Find where the given text appears and provide that cell's center as [X, Y] coordinate. 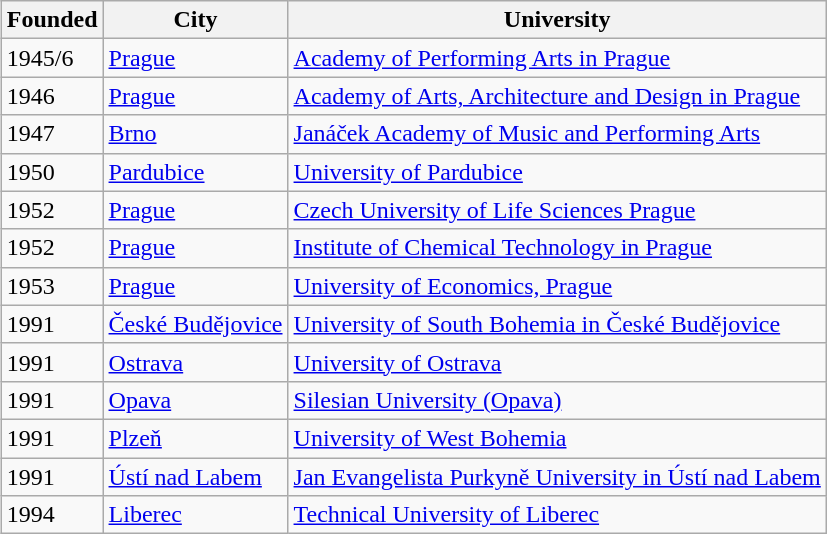
Brno [196, 134]
Institute of Chemical Technology in Prague [557, 248]
Academy of Performing Arts in Prague [557, 58]
Opava [196, 400]
1946 [52, 96]
University of Pardubice [557, 172]
Technical University of Liberec [557, 515]
1945/6 [52, 58]
České Budějovice [196, 324]
Silesian University (Opava) [557, 400]
Founded [52, 20]
1953 [52, 286]
1947 [52, 134]
Ústí nad Labem [196, 477]
University of Economics, Prague [557, 286]
Plzeň [196, 438]
City [196, 20]
Ostrava [196, 362]
University of South Bohemia in České Budějovice [557, 324]
Liberec [196, 515]
Janáček Academy of Music and Performing Arts [557, 134]
Pardubice [196, 172]
University of West Bohemia [557, 438]
Jan Evangelista Purkyně University in Ústí nad Labem [557, 477]
Czech University of Life Sciences Prague [557, 210]
Academy of Arts, Architecture and Design in Prague [557, 96]
1950 [52, 172]
University [557, 20]
University of Ostrava [557, 362]
1994 [52, 515]
